Provide the (X, Y) coordinate of the cell's center where the given text is located.  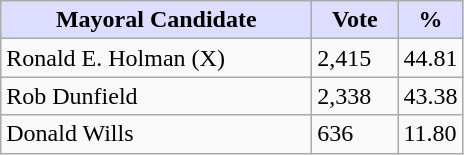
Rob Dunfield (156, 96)
Mayoral Candidate (156, 20)
2,415 (355, 58)
Ronald E. Holman (X) (156, 58)
11.80 (430, 134)
Donald Wills (156, 134)
Vote (355, 20)
44.81 (430, 58)
% (430, 20)
43.38 (430, 96)
2,338 (355, 96)
636 (355, 134)
